Return (X, Y) of the center of cell containing provided text 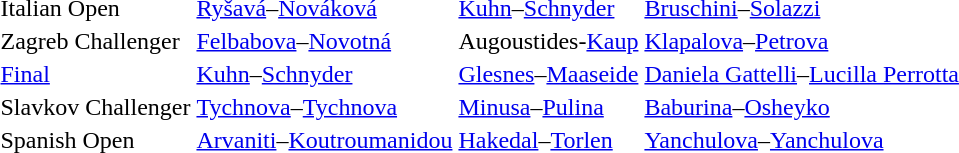
Tychnova–Tychnova (324, 107)
Minusa–Pulina (548, 107)
Felbabova–Novotná (324, 41)
Glesnes–Maaseide (548, 74)
Kuhn–Schnyder (324, 74)
Augoustides-Kaup (548, 41)
